From the cell containing the given text, extract its center point as (x, y) coordinate. 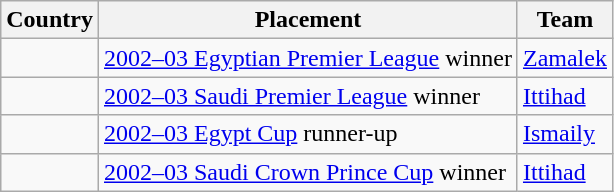
Ismaily (564, 134)
Country (50, 20)
2002–03 Saudi Premier League winner (308, 96)
2002–03 Egypt Cup runner-up (308, 134)
2002–03 Saudi Crown Prince Cup winner (308, 172)
2002–03 Egyptian Premier League winner (308, 58)
Zamalek (564, 58)
Team (564, 20)
Placement (308, 20)
